Pinpoint the cell where the given text exists, returning its [x, y] midpoint coordinate. 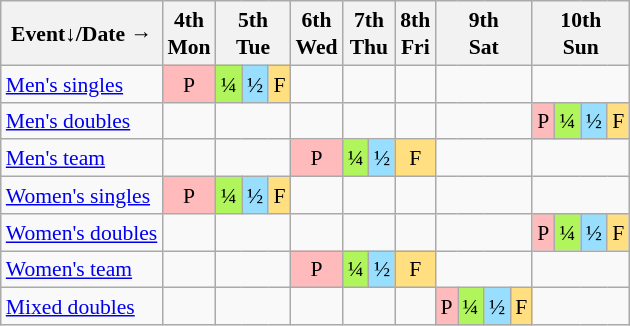
6thWed [316, 33]
Men's team [82, 158]
Men's singles [82, 84]
9thSat [484, 33]
Mixed doubles [82, 306]
8thFri [415, 33]
Women's doubles [82, 232]
5thTue [254, 33]
Event↓/Date → [82, 33]
10thSun [580, 33]
Women's team [82, 268]
4thMon [188, 33]
Men's doubles [82, 120]
Women's singles [82, 194]
7thThu [370, 33]
